Extract the [x, y] coordinate from the center of the cell holding the provided text.  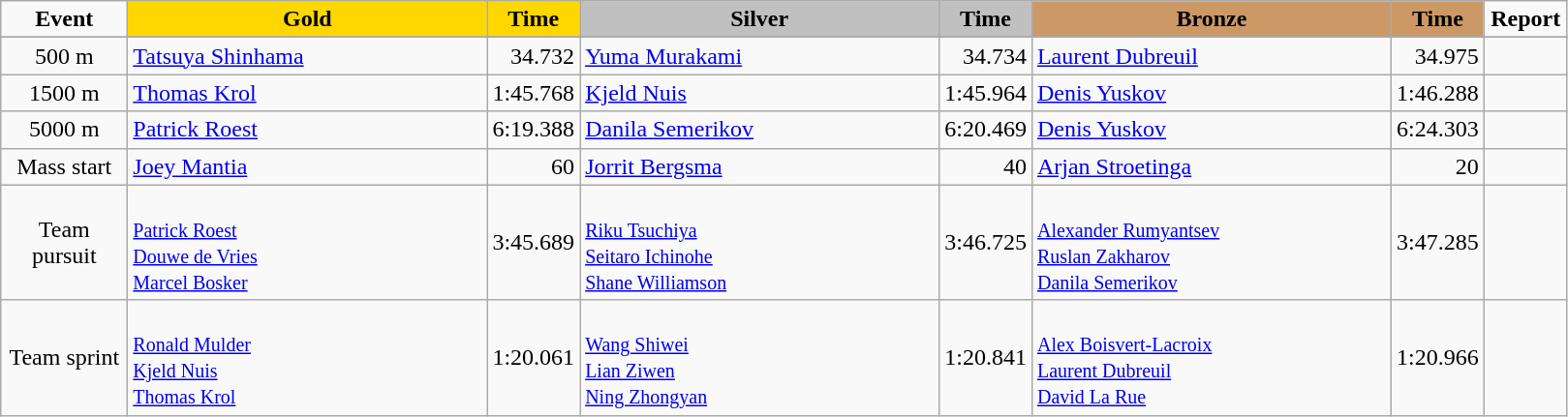
Team sprint [64, 358]
Danila Semerikov [759, 130]
5000 m [64, 130]
1:20.966 [1437, 358]
Kjeld Nuis [759, 93]
Patrick Roest [308, 130]
Report [1525, 19]
20 [1437, 166]
Wang ShiweiLian ZiwenNing Zhongyan [759, 358]
1:20.061 [534, 358]
Riku TsuchiyaSeitaro IchinoheShane Williamson [759, 242]
Joey Mantia [308, 166]
34.975 [1437, 56]
Patrick RoestDouwe de VriesMarcel Bosker [308, 242]
Team pursuit [64, 242]
1:20.841 [986, 358]
6:20.469 [986, 130]
34.734 [986, 56]
1:45.768 [534, 93]
3:46.725 [986, 242]
Laurent Dubreuil [1211, 56]
6:24.303 [1437, 130]
Alex Boisvert-LacroixLaurent DubreuilDavid La Rue [1211, 358]
Silver [759, 19]
Gold [308, 19]
1:45.964 [986, 93]
1:46.288 [1437, 93]
40 [986, 166]
34.732 [534, 56]
Event [64, 19]
Yuma Murakami [759, 56]
6:19.388 [534, 130]
1500 m [64, 93]
Thomas Krol [308, 93]
Arjan Stroetinga [1211, 166]
Alexander RumyantsevRuslan ZakharovDanila Semerikov [1211, 242]
Ronald MulderKjeld NuisThomas Krol [308, 358]
Mass start [64, 166]
Jorrit Bergsma [759, 166]
3:47.285 [1437, 242]
Tatsuya Shinhama [308, 56]
60 [534, 166]
3:45.689 [534, 242]
Bronze [1211, 19]
500 m [64, 56]
